For the text-containing cell, return its midpoint in [X, Y] coordinate format. 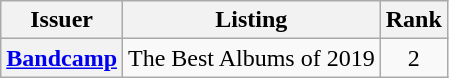
Bandcamp [62, 58]
2 [414, 58]
Issuer [62, 20]
Listing [252, 20]
The Best Albums of 2019 [252, 58]
Rank [414, 20]
